For the text-containing cell, return its midpoint in (X, Y) coordinate format. 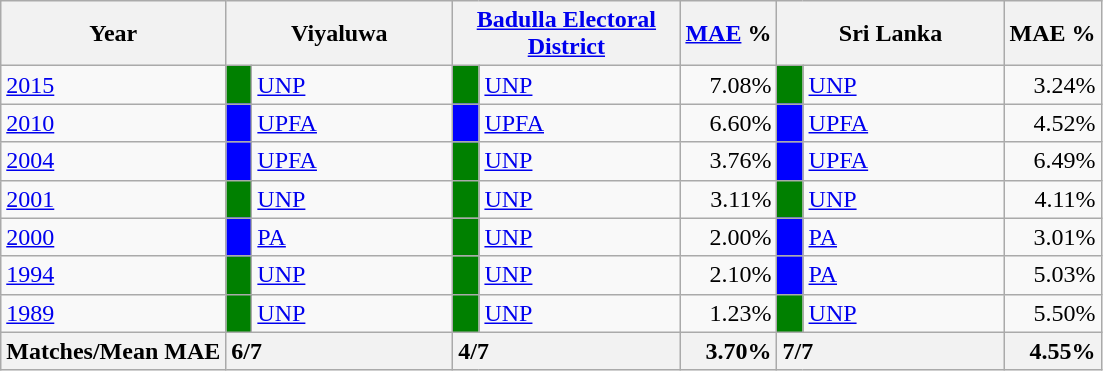
2004 (114, 161)
3.24% (1052, 85)
7/7 (890, 351)
Viyaluwa (340, 34)
1.23% (728, 313)
6.60% (728, 123)
2.10% (728, 275)
2001 (114, 199)
4/7 (566, 351)
6.49% (1052, 161)
Sri Lanka (890, 34)
1989 (114, 313)
Badulla Electoral District (566, 34)
4.52% (1052, 123)
6/7 (340, 351)
Matches/Mean MAE (114, 351)
3.01% (1052, 237)
2.00% (728, 237)
4.55% (1052, 351)
5.50% (1052, 313)
3.11% (728, 199)
1994 (114, 275)
2000 (114, 237)
3.76% (728, 161)
3.70% (728, 351)
Year (114, 34)
2015 (114, 85)
2010 (114, 123)
4.11% (1052, 199)
7.08% (728, 85)
5.03% (1052, 275)
